Scan for the cell matching the given text and deliver its [X, Y] coordinate at center. 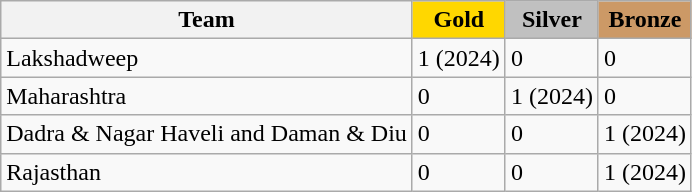
Silver [552, 20]
Lakshadweep [207, 58]
Maharashtra [207, 96]
Bronze [644, 20]
Rajasthan [207, 172]
Dadra & Nagar Haveli and Daman & Diu [207, 134]
Gold [458, 20]
Team [207, 20]
